Pinpoint the cell where the given text exists, returning its [X, Y] midpoint coordinate. 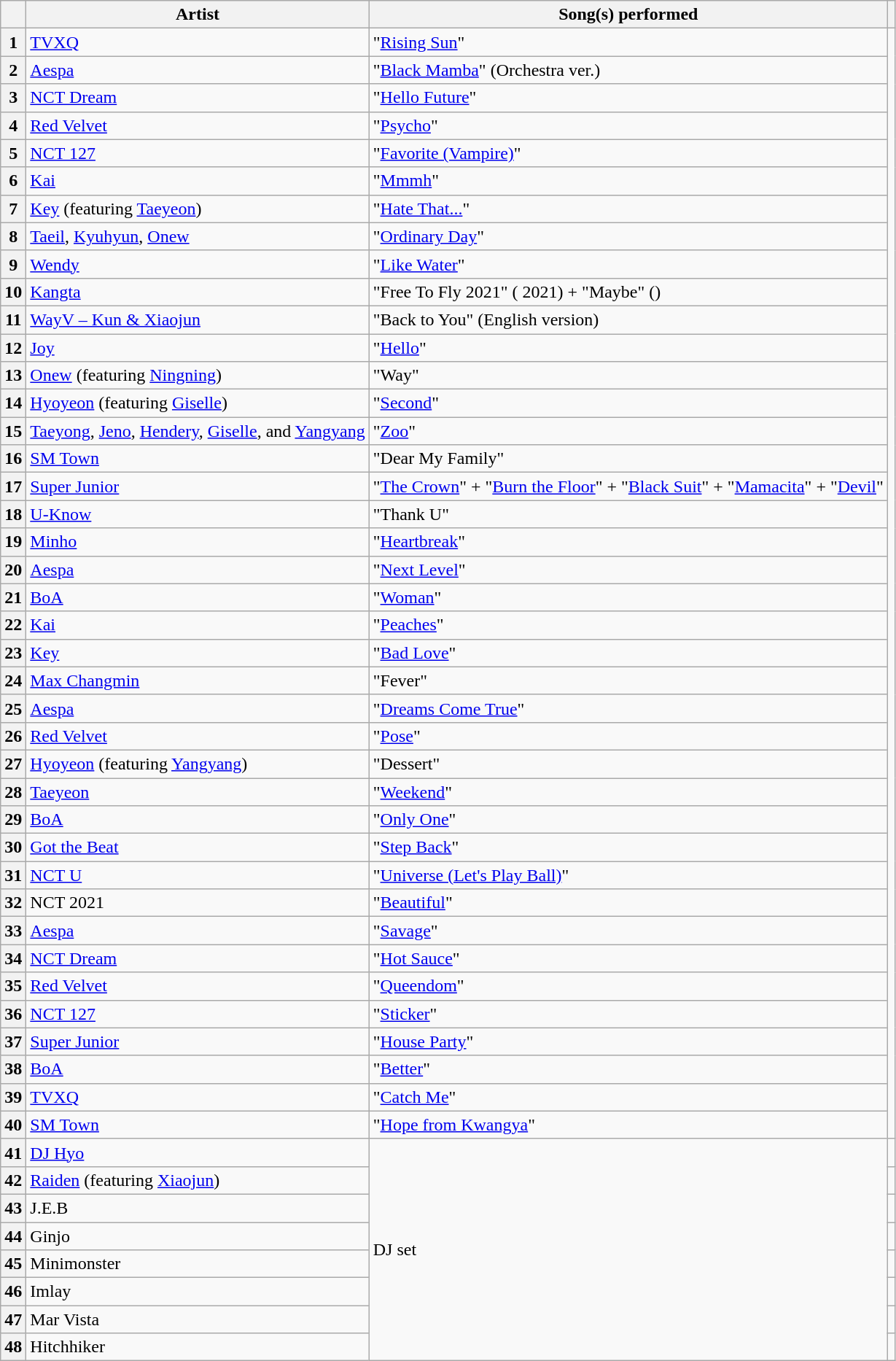
Taeil, Kyuhyun, Onew [198, 236]
27 [13, 764]
43 [13, 1208]
10 [13, 292]
15 [13, 431]
Joy [198, 348]
Mar Vista [198, 1319]
"Back to You" (English version) [628, 319]
6 [13, 181]
U-Know [198, 514]
"Next Level" [628, 570]
"Bad Love" [628, 653]
DJ set [628, 1249]
"Woman" [628, 597]
Kangta [198, 292]
"Rising Sun" [628, 42]
"Only One" [628, 820]
"Free To Fly 2021" ( 2021) + "Maybe" () [628, 292]
"House Party" [628, 1042]
44 [13, 1236]
Minimonster [198, 1264]
Key [198, 653]
NCT U [198, 875]
"Ordinary Day" [628, 236]
41 [13, 1152]
"The Crown" + "Burn the Floor" + "Black Suit" + "Mamacita" + "Devil" [628, 486]
Hyoyeon (featuring Giselle) [198, 403]
11 [13, 319]
"Hot Sauce" [628, 958]
Taeyeon [198, 791]
Got the Beat [198, 848]
8 [13, 236]
"Way" [628, 376]
21 [13, 597]
"Weekend" [628, 791]
"Better" [628, 1069]
"Pose" [628, 736]
37 [13, 1042]
"Hate That..." [628, 209]
13 [13, 376]
46 [13, 1292]
WayV – Kun & Xiaojun [198, 319]
14 [13, 403]
"Queendom" [628, 986]
"Beautiful" [628, 903]
12 [13, 348]
38 [13, 1069]
26 [13, 736]
7 [13, 209]
2 [13, 70]
20 [13, 570]
"Hello" [628, 348]
34 [13, 958]
"Dessert" [628, 764]
31 [13, 875]
Ginjo [198, 1236]
5 [13, 153]
29 [13, 820]
"Second" [628, 403]
Song(s) performed [628, 15]
"Psycho" [628, 125]
"Mmmh" [628, 181]
30 [13, 848]
Minho [198, 542]
"Thank U" [628, 514]
"Heartbreak" [628, 542]
40 [13, 1125]
NCT 2021 [198, 903]
33 [13, 931]
"Favorite (Vampire)" [628, 153]
28 [13, 791]
"Like Water" [628, 264]
16 [13, 459]
Imlay [198, 1292]
24 [13, 680]
"Hope from Kwangya" [628, 1125]
Taeyong, Jeno, Hendery, Giselle, and Yangyang [198, 431]
Hyoyeon (featuring Yangyang) [198, 764]
"Zoo" [628, 431]
19 [13, 542]
25 [13, 708]
Onew (featuring Ningning) [198, 376]
J.E.B [198, 1208]
"Black Mamba" (Orchestra ver.) [628, 70]
42 [13, 1180]
23 [13, 653]
39 [13, 1097]
48 [13, 1347]
"Hello Future" [628, 98]
Artist [198, 15]
3 [13, 98]
"Dreams Come True" [628, 708]
45 [13, 1264]
35 [13, 986]
36 [13, 1014]
4 [13, 125]
DJ Hyo [198, 1152]
"Fever" [628, 680]
Max Changmin [198, 680]
47 [13, 1319]
"Dear My Family" [628, 459]
"Catch Me" [628, 1097]
18 [13, 514]
32 [13, 903]
22 [13, 625]
"Sticker" [628, 1014]
"Universe (Let's Play Ball)" [628, 875]
9 [13, 264]
"Savage" [628, 931]
Hitchhiker [198, 1347]
Key (featuring Taeyeon) [198, 209]
1 [13, 42]
17 [13, 486]
Wendy [198, 264]
"Step Back" [628, 848]
Raiden (featuring Xiaojun) [198, 1180]
"Peaches" [628, 625]
